Extract the (X, Y) coordinate from the center of the cell holding the provided text.  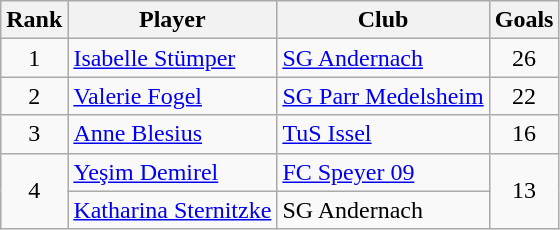
Valerie Fogel (172, 96)
Goals (524, 20)
Anne Blesius (172, 134)
Player (172, 20)
16 (524, 134)
FC Speyer 09 (383, 172)
Katharina Sternitzke (172, 210)
SG Parr Medelsheim (383, 96)
4 (34, 191)
3 (34, 134)
2 (34, 96)
13 (524, 191)
1 (34, 58)
Yeşim Demirel (172, 172)
Club (383, 20)
22 (524, 96)
26 (524, 58)
TuS Issel (383, 134)
Isabelle Stümper (172, 58)
Rank (34, 20)
